Find where the given text appears and provide that cell's center as (x, y) coordinate. 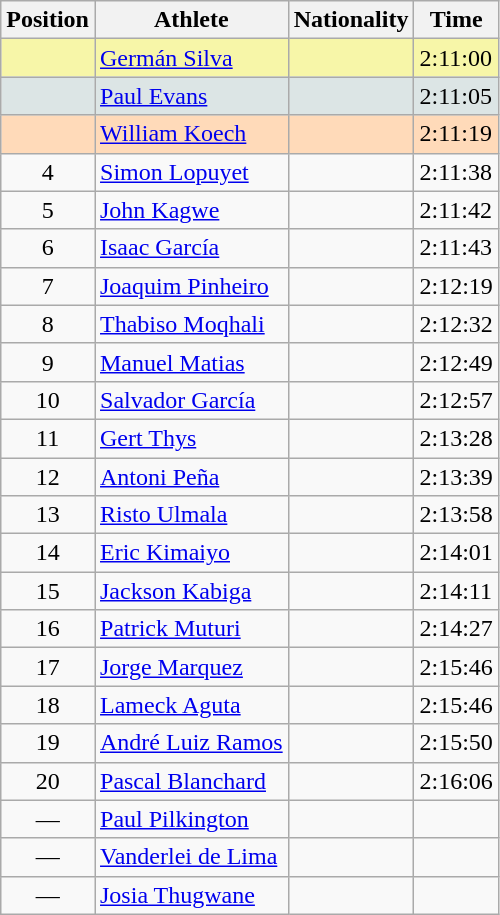
13 (48, 515)
2:13:58 (456, 515)
2:14:11 (456, 591)
Lameck Aguta (191, 705)
Simon Lopuyet (191, 172)
Gert Thys (191, 438)
15 (48, 591)
Vanderlei de Lima (191, 857)
Eric Kimaiyo (191, 553)
Paul Evans (191, 96)
17 (48, 667)
Isaac García (191, 248)
Paul Pilkington (191, 819)
Time (456, 20)
William Koech (191, 134)
2:11:19 (456, 134)
Patrick Muturi (191, 629)
André Luiz Ramos (191, 743)
2:13:28 (456, 438)
2:14:01 (456, 553)
11 (48, 438)
2:12:49 (456, 362)
2:15:50 (456, 743)
12 (48, 477)
Salvador García (191, 400)
2:11:38 (456, 172)
18 (48, 705)
2:12:32 (456, 324)
9 (48, 362)
19 (48, 743)
20 (48, 781)
5 (48, 210)
Nationality (351, 20)
Germán Silva (191, 58)
Joaquim Pinheiro (191, 286)
8 (48, 324)
Manuel Matias (191, 362)
Pascal Blanchard (191, 781)
Position (48, 20)
7 (48, 286)
16 (48, 629)
Risto Ulmala (191, 515)
Athlete (191, 20)
10 (48, 400)
2:12:19 (456, 286)
Jorge Marquez (191, 667)
2:11:05 (456, 96)
Jackson Kabiga (191, 591)
2:11:42 (456, 210)
2:12:57 (456, 400)
Josia Thugwane (191, 895)
4 (48, 172)
6 (48, 248)
2:11:00 (456, 58)
Thabiso Moqhali (191, 324)
2:14:27 (456, 629)
2:13:39 (456, 477)
2:11:43 (456, 248)
John Kagwe (191, 210)
Antoni Peña (191, 477)
2:16:06 (456, 781)
14 (48, 553)
